Identify which cell holds the provided text, then report its (X, Y) central coordinate. 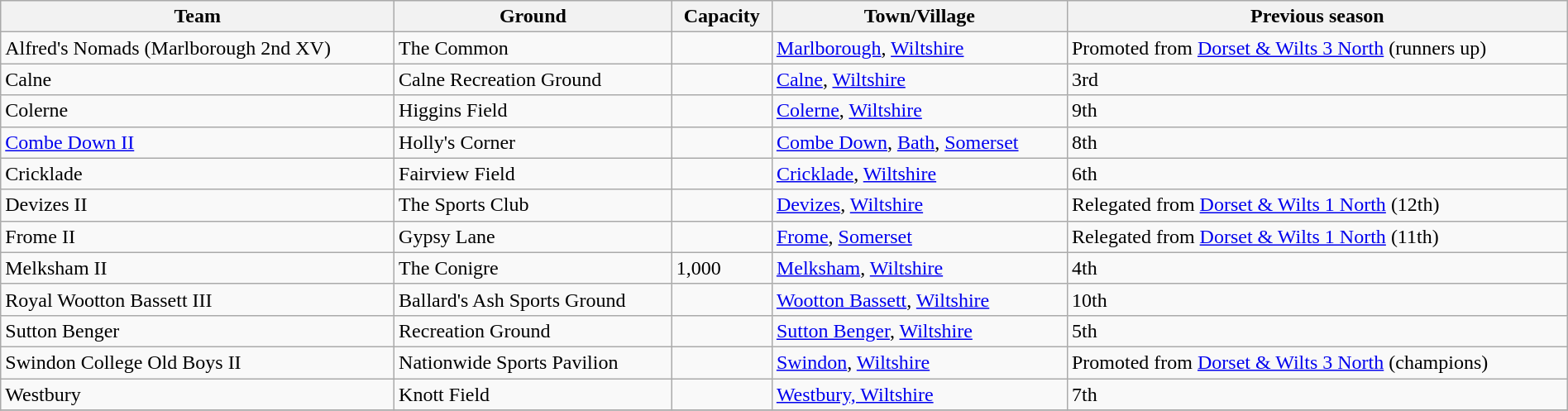
9th (1317, 111)
Recreation Ground (533, 331)
Calne, Wiltshire (920, 79)
7th (1317, 394)
Combe Down, Bath, Somerset (920, 142)
1,000 (721, 268)
10th (1317, 299)
Relegated from Dorset & Wilts 1 North (12th) (1317, 205)
Westbury (198, 394)
Marlborough, Wiltshire (920, 48)
Cricklade, Wiltshire (920, 174)
Colerne, Wiltshire (920, 111)
Westbury, Wiltshire (920, 394)
Relegated from Dorset & Wilts 1 North (11th) (1317, 237)
Ground (533, 17)
5th (1317, 331)
Melksham II (198, 268)
Cricklade (198, 174)
3rd (1317, 79)
Alfred's Nomads (Marlborough 2nd XV) (198, 48)
Calne Recreation Ground (533, 79)
Nationwide Sports Pavilion (533, 362)
Capacity (721, 17)
Previous season (1317, 17)
Combe Down II (198, 142)
Frome II (198, 237)
Royal Wootton Bassett III (198, 299)
6th (1317, 174)
Melksham, Wiltshire (920, 268)
The Common (533, 48)
Gypsy Lane (533, 237)
4th (1317, 268)
Devizes, Wiltshire (920, 205)
Sutton Benger (198, 331)
Sutton Benger, Wiltshire (920, 331)
Promoted from Dorset & Wilts 3 North (runners up) (1317, 48)
Team (198, 17)
Town/Village (920, 17)
Higgins Field (533, 111)
Swindon College Old Boys II (198, 362)
Colerne (198, 111)
Promoted from Dorset & Wilts 3 North (champions) (1317, 362)
The Sports Club (533, 205)
Wootton Bassett, Wiltshire (920, 299)
The Conigre (533, 268)
8th (1317, 142)
Swindon, Wiltshire (920, 362)
Fairview Field (533, 174)
Knott Field (533, 394)
Calne (198, 79)
Devizes II (198, 205)
Holly's Corner (533, 142)
Ballard's Ash Sports Ground (533, 299)
Frome, Somerset (920, 237)
